Search for the cell housing the specified text and yield its [X, Y] center coordinate. 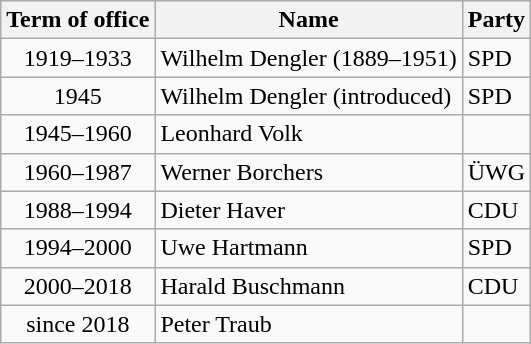
1945 [78, 96]
since 2018 [78, 324]
Peter Traub [308, 324]
ÜWG [496, 172]
1994–2000 [78, 248]
Werner Borchers [308, 172]
1945–1960 [78, 134]
1960–1987 [78, 172]
Uwe Hartmann [308, 248]
1988–1994 [78, 210]
Wilhelm Dengler (1889–1951) [308, 58]
Wilhelm Dengler (introduced) [308, 96]
Name [308, 20]
Term of office [78, 20]
Party [496, 20]
2000–2018 [78, 286]
Harald Buschmann [308, 286]
1919–1933 [78, 58]
Leonhard Volk [308, 134]
Dieter Haver [308, 210]
